Search for the cell housing the specified text and yield its (X, Y) center coordinate. 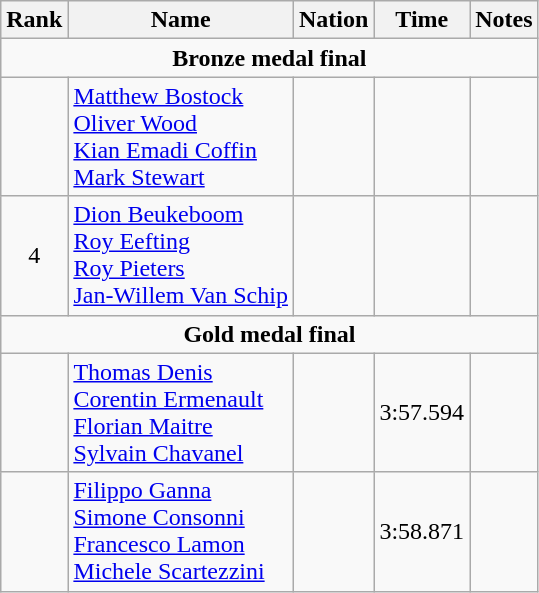
3:57.594 (422, 412)
Time (422, 20)
Matthew BostockOliver WoodKian Emadi CoffinMark Stewart (181, 136)
3:58.871 (422, 532)
Filippo GannaSimone ConsonniFrancesco LamonMichele Scartezzini (181, 532)
Thomas DenisCorentin ErmenaultFlorian MaitreSylvain Chavanel (181, 412)
Rank (34, 20)
Name (181, 20)
Nation (333, 20)
Notes (504, 20)
Gold medal final (270, 334)
Dion BeukeboomRoy EeftingRoy PietersJan-Willem Van Schip (181, 256)
4 (34, 256)
Bronze medal final (270, 58)
